For the text-containing cell, return its midpoint in [x, y] coordinate format. 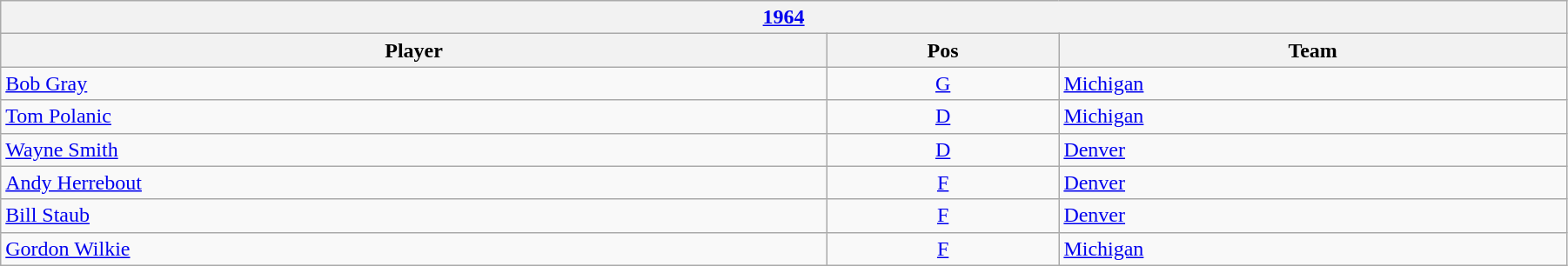
Pos [942, 50]
Player [414, 50]
1964 [784, 17]
G [942, 83]
Bob Gray [414, 83]
Team [1313, 50]
Bill Staub [414, 216]
Gordon Wilkie [414, 249]
Andy Herrebout [414, 183]
Tom Polanic [414, 116]
Wayne Smith [414, 150]
